Return the (x, y) coordinate for the center point of the cell that contains the specified text.  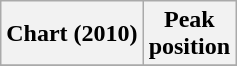
Chart (2010) (72, 34)
Peakposition (189, 34)
